For the text-containing cell, return its midpoint in [X, Y] coordinate format. 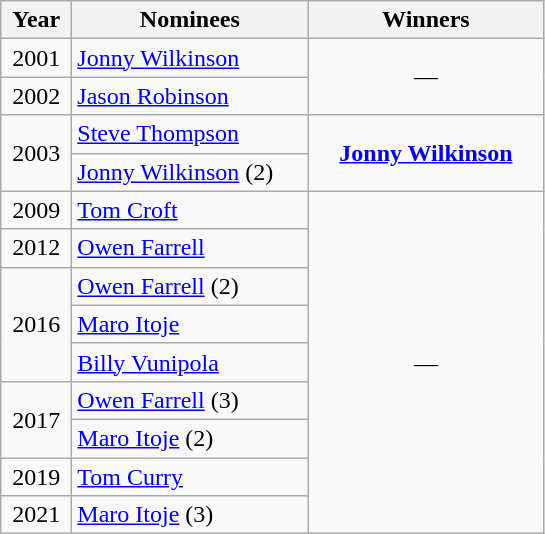
2016 [36, 324]
Jonny Wilkinson (2) [190, 172]
Tom Croft [190, 210]
Maro Itoje (2) [190, 438]
Billy Vunipola [190, 362]
2021 [36, 515]
2012 [36, 248]
Owen Farrell (2) [190, 286]
Tom Curry [190, 477]
2003 [36, 153]
Steve Thompson [190, 134]
Year [36, 20]
Owen Farrell [190, 248]
2009 [36, 210]
2002 [36, 96]
Nominees [190, 20]
Jason Robinson [190, 96]
Maro Itoje (3) [190, 515]
2019 [36, 477]
Owen Farrell (3) [190, 400]
2001 [36, 58]
2017 [36, 419]
Winners [426, 20]
Maro Itoje [190, 324]
